Pinpoint the cell where the given text exists, returning its [x, y] midpoint coordinate. 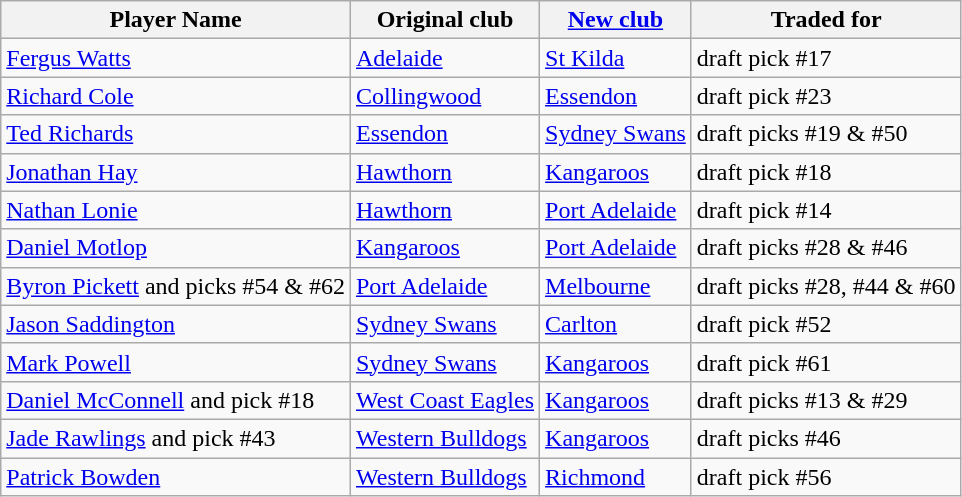
Nathan Lonie [176, 210]
draft pick #18 [826, 172]
Traded for [826, 20]
Daniel McConnell and pick #18 [176, 400]
draft pick #52 [826, 324]
Jade Rawlings and pick #43 [176, 438]
Fergus Watts [176, 58]
draft pick #17 [826, 58]
Original club [444, 20]
St Kilda [616, 58]
draft pick #14 [826, 210]
draft pick #61 [826, 362]
draft pick #23 [826, 96]
Ted Richards [176, 134]
Melbourne [616, 286]
Richmond [616, 477]
Player Name [176, 20]
Daniel Motlop [176, 248]
Jonathan Hay [176, 172]
Byron Pickett and picks #54 & #62 [176, 286]
Richard Cole [176, 96]
Carlton [616, 324]
draft picks #28, #44 & #60 [826, 286]
Patrick Bowden [176, 477]
draft picks #19 & #50 [826, 134]
Jason Saddington [176, 324]
draft picks #13 & #29 [826, 400]
Collingwood [444, 96]
draft pick #56 [826, 477]
Adelaide [444, 58]
draft picks #46 [826, 438]
New club [616, 20]
West Coast Eagles [444, 400]
Mark Powell [176, 362]
draft picks #28 & #46 [826, 248]
